Identify which cell holds the provided text, then report its (X, Y) central coordinate. 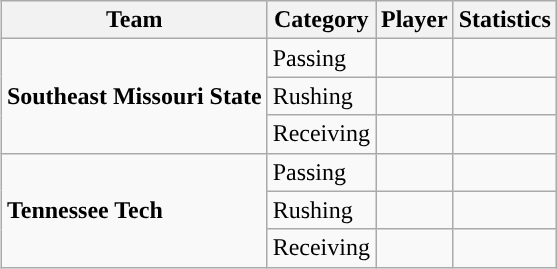
Tennessee Tech (134, 210)
Team (134, 20)
Statistics (504, 20)
Category (321, 20)
Southeast Missouri State (134, 96)
Player (415, 20)
